Find where the given text appears and provide that cell's center as [x, y] coordinate. 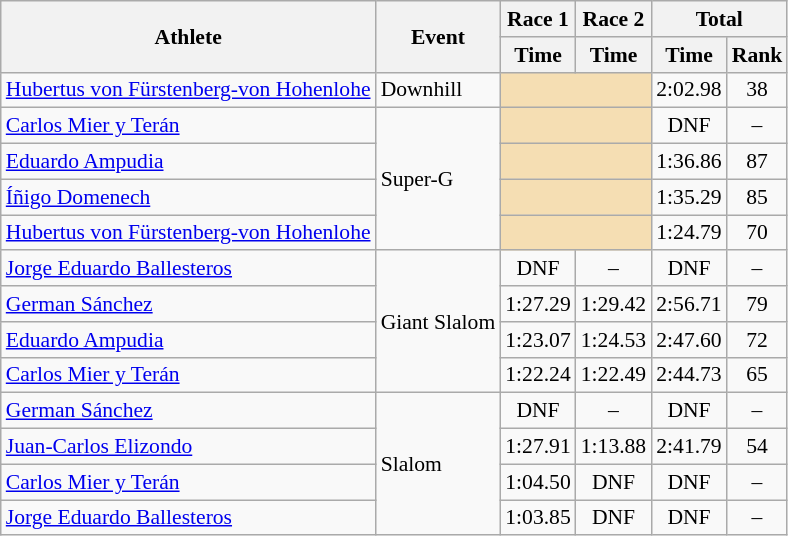
Athlete [188, 36]
Juan-Carlos Elizondo [188, 447]
Event [438, 36]
1:24.79 [688, 233]
1:27.29 [538, 304]
2:41.79 [688, 447]
38 [758, 90]
1:13.88 [614, 447]
Slalom [438, 464]
Íñigo Domenech [188, 197]
1:27.91 [538, 447]
2:02.98 [688, 90]
1:35.29 [688, 197]
65 [758, 375]
Giant Slalom [438, 322]
2:56.71 [688, 304]
1:24.53 [614, 340]
Total [719, 19]
1:29.42 [614, 304]
Super-G [438, 179]
87 [758, 162]
54 [758, 447]
Race 1 [538, 19]
Downhill [438, 90]
70 [758, 233]
72 [758, 340]
Race 2 [614, 19]
79 [758, 304]
1:36.86 [688, 162]
1:04.50 [538, 482]
2:44.73 [688, 375]
Rank [758, 55]
2:47.60 [688, 340]
1:22.24 [538, 375]
1:22.49 [614, 375]
1:03.85 [538, 518]
85 [758, 197]
1:23.07 [538, 340]
